Identify which cell holds the provided text, then report its (x, y) central coordinate. 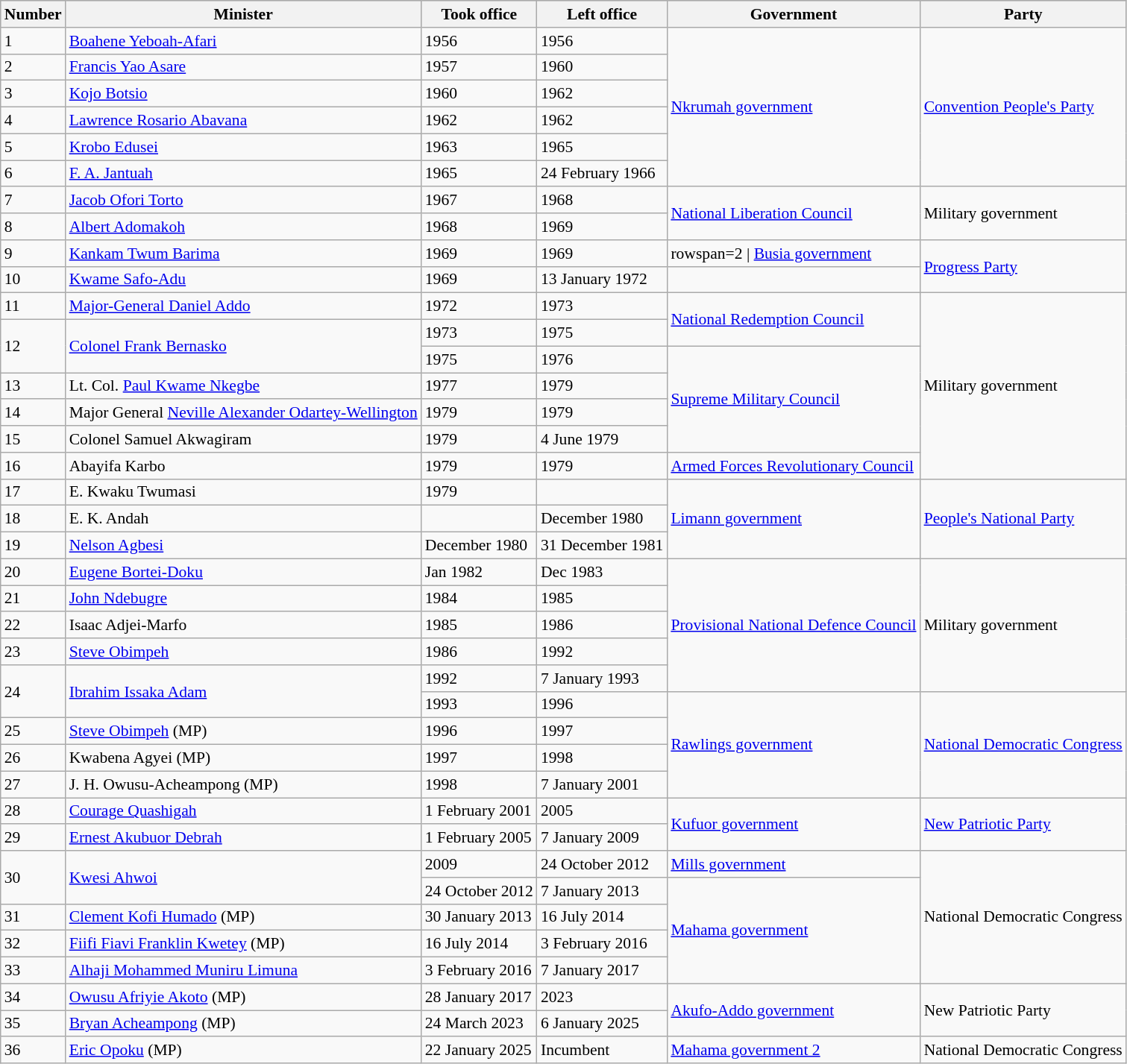
Alhaji Mohammed Muniru Limuna (243, 971)
9 (33, 254)
22 January 2025 (479, 1051)
Eric Opoku (MP) (243, 1051)
2005 (602, 811)
Provisional National Defence Council (794, 625)
1963 (479, 147)
Clement Kofi Humado (MP) (243, 917)
Kwame Safo-Adu (243, 280)
13 January 1972 (602, 280)
Government (794, 14)
15 (33, 439)
1976 (602, 359)
27 (33, 784)
Supreme Military Council (794, 399)
Incumbent (602, 1051)
Rawlings government (794, 744)
Eugene Bortei-Doku (243, 572)
2 (33, 67)
Armed Forces Revolutionary Council (794, 466)
Abayifa Karbo (243, 466)
4 June 1979 (602, 439)
Kojo Botsio (243, 94)
Major General Neville Alexander Odartey-Wellington (243, 413)
30 (33, 877)
22 (33, 626)
Isaac Adjei-Marfo (243, 626)
National Redemption Council (794, 319)
30 January 2013 (479, 917)
16 (33, 466)
21 (33, 599)
31 December 1981 (602, 546)
1972 (479, 306)
13 (33, 386)
Krobo Edusei (243, 147)
17 (33, 492)
24 (33, 692)
Convention People's Party (1023, 107)
24 February 1966 (602, 174)
Steve Obimpeh (243, 652)
1977 (479, 386)
26 (33, 758)
Boahene Yeboah-Afari (243, 41)
Limann government (794, 519)
Colonel Samuel Akwagiram (243, 439)
7 January 2013 (602, 891)
4 (33, 121)
7 January 2009 (602, 838)
E. Kwaku Twumasi (243, 492)
10 (33, 280)
1993 (479, 705)
7 January 1993 (602, 679)
23 (33, 652)
8 (33, 227)
Jacob Ofori Torto (243, 201)
7 (33, 201)
Kwesi Ahwoi (243, 877)
6 January 2025 (602, 1024)
1967 (479, 201)
14 (33, 413)
Number (33, 14)
5 (33, 147)
1984 (479, 599)
Lt. Col. Paul Kwame Nkegbe (243, 386)
Bryan Acheampong (MP) (243, 1024)
Ernest Akubuor Debrah (243, 838)
Major-General Daniel Addo (243, 306)
12 (33, 346)
1 (33, 41)
1 February 2001 (479, 811)
20 (33, 572)
2023 (602, 997)
Jan 1982 (479, 572)
Owusu Afriyie Akoto (MP) (243, 997)
28 (33, 811)
Minister (243, 14)
People's National Party (1023, 519)
Mahama government (794, 931)
Francis Yao Asare (243, 67)
Took office (479, 14)
1 February 2005 (479, 838)
33 (33, 971)
35 (33, 1024)
John Ndebugre (243, 599)
28 January 2017 (479, 997)
29 (33, 838)
Nkrumah government (794, 107)
6 (33, 174)
Lawrence Rosario Abavana (243, 121)
Mahama government 2 (794, 1051)
7 January 2017 (602, 971)
Akufo-Addo government (794, 1010)
Kufuor government (794, 825)
Albert Adomakoh (243, 227)
Nelson Agbesi (243, 546)
Dec 1983 (602, 572)
32 (33, 944)
Courage Quashigah (243, 811)
Colonel Frank Bernasko (243, 346)
3 (33, 94)
J. H. Owusu-Acheampong (MP) (243, 784)
25 (33, 731)
Left office (602, 14)
19 (33, 546)
rowspan=2 | Busia government (794, 254)
E. K. Andah (243, 519)
24 March 2023 (479, 1024)
F. A. Jantuah (243, 174)
National Liberation Council (794, 213)
Steve Obimpeh (MP) (243, 731)
Progress Party (1023, 267)
1957 (479, 67)
Mills government (794, 864)
7 January 2001 (602, 784)
Fiifi Fiavi Franklin Kwetey (MP) (243, 944)
34 (33, 997)
31 (33, 917)
Kwabena Agyei (MP) (243, 758)
Party (1023, 14)
18 (33, 519)
11 (33, 306)
Ibrahim Issaka Adam (243, 692)
Kankam Twum Barima (243, 254)
36 (33, 1051)
2009 (479, 864)
